Identify which cell holds the provided text, then report its [X, Y] central coordinate. 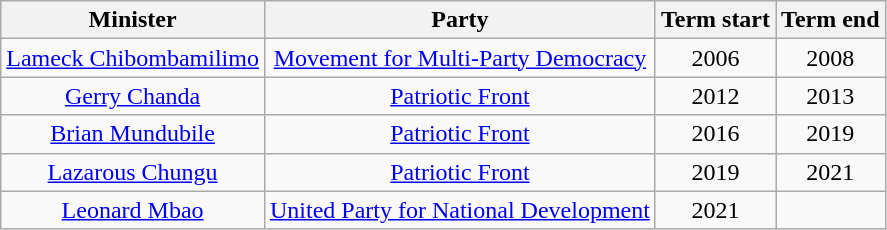
2013 [831, 96]
Lazarous Chungu [133, 172]
2008 [831, 58]
Gerry Chanda [133, 96]
Leonard Mbao [133, 210]
Party [460, 20]
Brian Mundubile [133, 134]
2016 [715, 134]
Lameck Chibombamilimo [133, 58]
2006 [715, 58]
Term start [715, 20]
Term end [831, 20]
Movement for Multi-Party Democracy [460, 58]
2012 [715, 96]
Minister [133, 20]
United Party for National Development [460, 210]
